Search for the cell housing the specified text and yield its (X, Y) center coordinate. 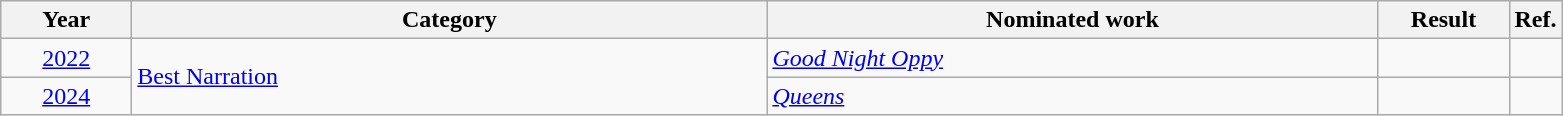
Result (1444, 20)
2022 (66, 58)
2024 (66, 96)
Year (66, 20)
Category (450, 20)
Queens (1072, 96)
Ref. (1536, 20)
Good Night Oppy (1072, 58)
Nominated work (1072, 20)
Best Narration (450, 77)
